Identify which cell holds the provided text, then report its [X, Y] central coordinate. 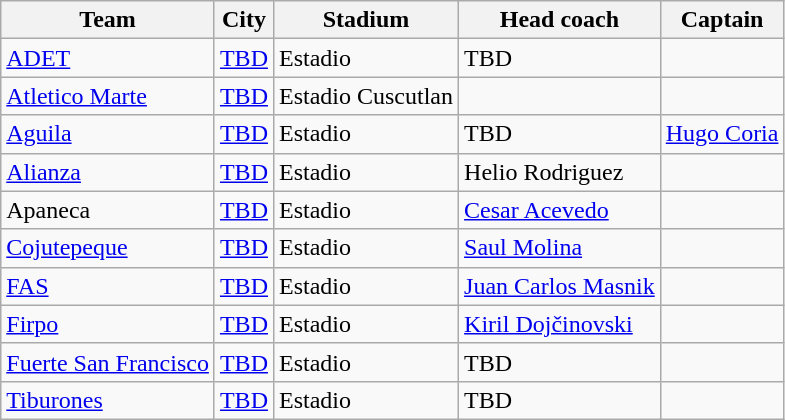
Helio Rodriguez [560, 172]
ADET [108, 58]
Atletico Marte [108, 96]
Hugo Coria [722, 134]
Estadio Cuscutlan [366, 96]
Apaneca [108, 210]
Stadium [366, 20]
FAS [108, 286]
Tiburones [108, 400]
Aguila [108, 134]
Cojutepeque [108, 248]
Cesar Acevedo [560, 210]
Alianza [108, 172]
Saul Molina [560, 248]
Captain [722, 20]
City [244, 20]
Firpo [108, 324]
Juan Carlos Masnik [560, 286]
Kiril Dojčinovski [560, 324]
Fuerte San Francisco [108, 362]
Head coach [560, 20]
Team [108, 20]
